Find where the given text appears and provide that cell's center as [X, Y] coordinate. 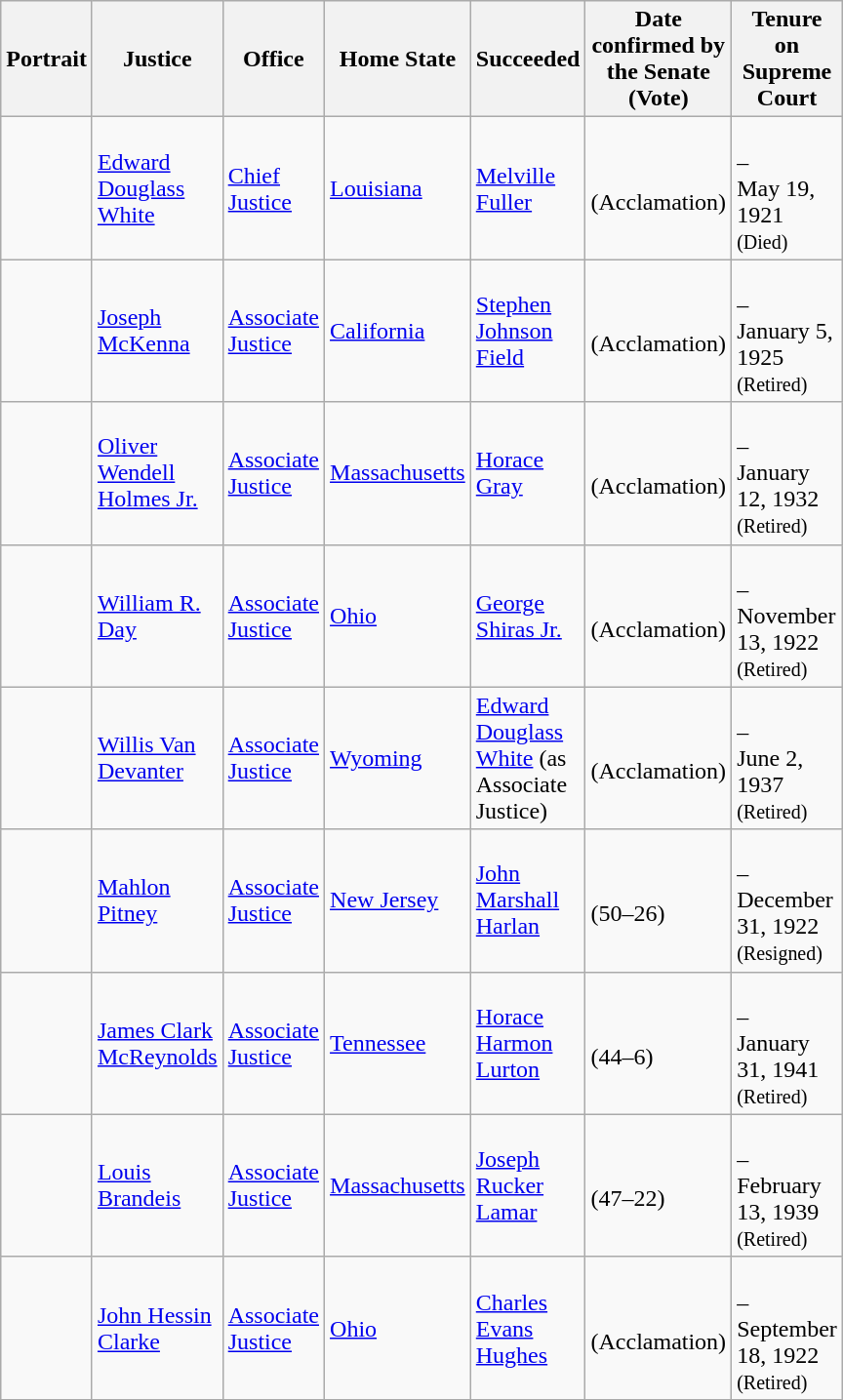
Joseph Rucker Lamar [528, 1185]
Justice [157, 59]
New Jersey [398, 900]
Home State [398, 59]
John Hessin Clarke [157, 1328]
Stephen Johnson Field [528, 331]
–May 19, 1921(Died) [787, 188]
Date confirmed by the Senate(Vote) [659, 59]
Office [273, 59]
Joseph McKenna [157, 331]
–June 2, 1937(Retired) [787, 758]
John Marshall Harlan [528, 900]
(47–22) [659, 1185]
Louis Brandeis [157, 1185]
Edward Douglass White (as Associate Justice) [528, 758]
–January 5, 1925(Retired) [787, 331]
Willis Van Devanter [157, 758]
Horace Harmon Lurton [528, 1043]
Louisiana [398, 188]
Charles Evans Hughes [528, 1328]
–September 18, 1922(Retired) [787, 1328]
Oliver Wendell Holmes Jr. [157, 473]
Horace Gray [528, 473]
California [398, 331]
Tennessee [398, 1043]
Mahlon Pitney [157, 900]
–January 12, 1932(Retired) [787, 473]
William R. Day [157, 616]
Chief Justice [273, 188]
Portrait [47, 59]
George Shiras Jr. [528, 616]
Tenure on Supreme Court [787, 59]
Succeeded [528, 59]
(44–6) [659, 1043]
Wyoming [398, 758]
–January 31, 1941(Retired) [787, 1043]
(50–26) [659, 900]
James Clark McReynolds [157, 1043]
Melville Fuller [528, 188]
–February 13, 1939(Retired) [787, 1185]
–December 31, 1922(Resigned) [787, 900]
–November 13, 1922(Retired) [787, 616]
Edward Douglass White [157, 188]
